Locate the cell with the specified text and output its (x, y) center coordinate. 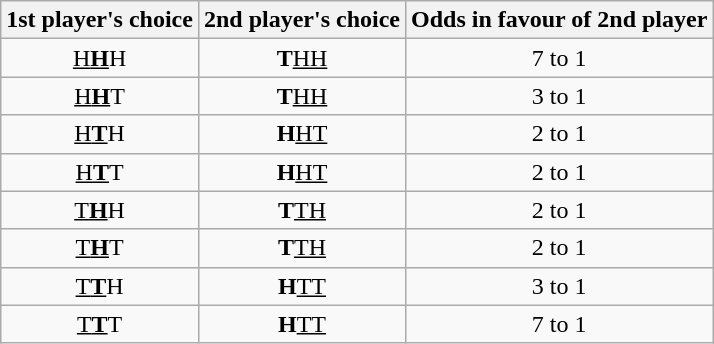
Odds in favour of 2nd player (560, 20)
1st player's choice (100, 20)
TTT (100, 324)
THT (100, 248)
2nd player's choice (302, 20)
HTH (100, 134)
HHH (100, 58)
